For the text-containing cell, return its midpoint in (X, Y) coordinate format. 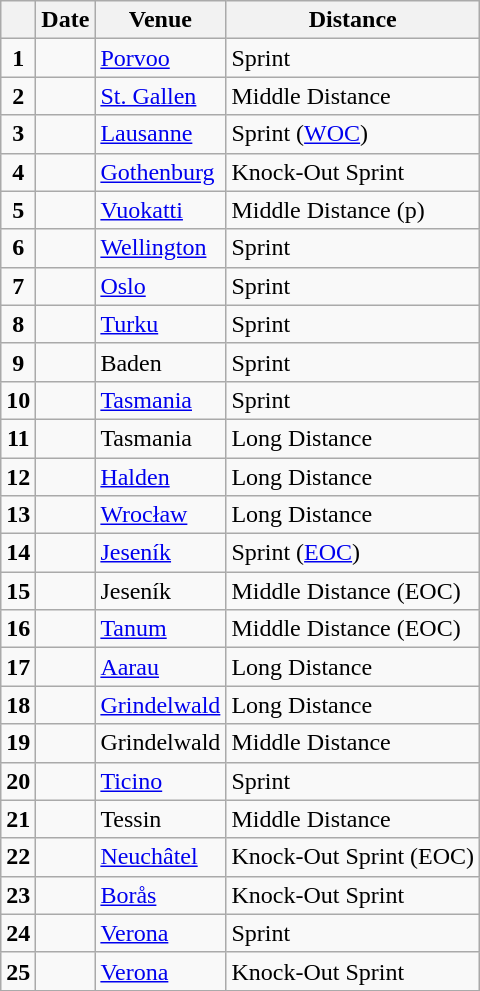
22 (18, 857)
10 (18, 400)
12 (18, 477)
16 (18, 629)
Borås (160, 895)
6 (18, 248)
11 (18, 438)
Vuokatti (160, 210)
Neuchâtel (160, 857)
25 (18, 971)
Sprint (WOC) (353, 134)
Aarau (160, 667)
4 (18, 172)
Sprint (EOC) (353, 553)
Porvoo (160, 58)
8 (18, 324)
St. Gallen (160, 96)
Gothenburg (160, 172)
Wellington (160, 248)
23 (18, 895)
24 (18, 933)
9 (18, 362)
17 (18, 667)
19 (18, 743)
Date (66, 20)
20 (18, 781)
2 (18, 96)
Distance (353, 20)
13 (18, 515)
7 (18, 286)
5 (18, 210)
Tanum (160, 629)
Venue (160, 20)
Halden (160, 477)
14 (18, 553)
3 (18, 134)
21 (18, 819)
Baden (160, 362)
1 (18, 58)
Wrocław (160, 515)
Turku (160, 324)
Lausanne (160, 134)
Middle Distance (p) (353, 210)
Tessin (160, 819)
Ticino (160, 781)
18 (18, 705)
15 (18, 591)
Knock-Out Sprint (EOC) (353, 857)
Oslo (160, 286)
